For the text-containing cell, return its midpoint in (x, y) coordinate format. 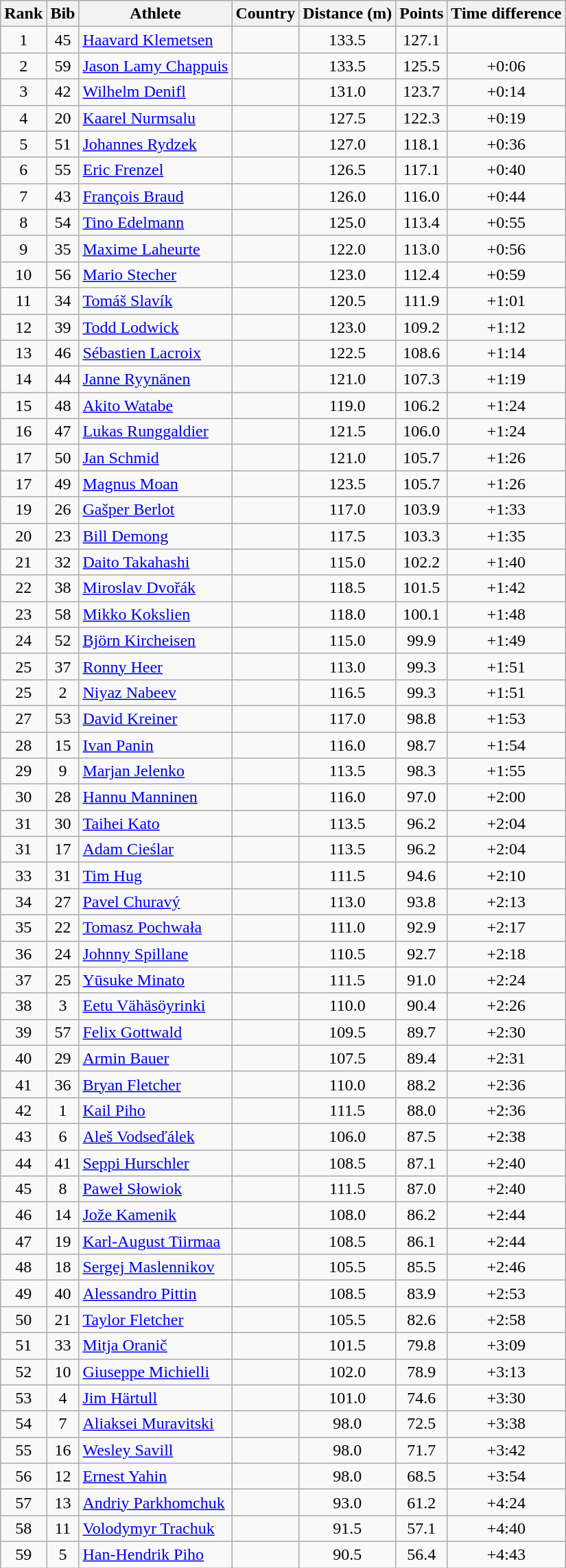
87.5 (421, 1136)
Wesley Savill (155, 1450)
61.2 (421, 1502)
Adam Cieślar (155, 850)
118.5 (347, 588)
98.7 (421, 745)
Johannes Rydzek (155, 144)
+2:18 (506, 954)
+0:44 (506, 196)
+2:31 (506, 1058)
Tim Hug (155, 876)
François Braud (155, 196)
Tino Edelmann (155, 222)
83.9 (421, 1294)
100.1 (421, 614)
Eetu Vähäsöyrinki (155, 1006)
Taylor Fletcher (155, 1320)
82.6 (421, 1320)
93.0 (347, 1502)
Country (266, 14)
Sébastien Lacroix (155, 353)
+1:40 (506, 562)
+2:38 (506, 1136)
Andriy Parkhomchuk (155, 1502)
+2:00 (506, 797)
111.0 (347, 928)
+1:55 (506, 771)
92.9 (421, 928)
+2:46 (506, 1267)
+0:36 (506, 144)
Giuseppe Michielli (155, 1372)
87.0 (421, 1189)
+1:54 (506, 745)
+2:17 (506, 928)
+3:42 (506, 1450)
+1:35 (506, 536)
Karl-August Tiirmaa (155, 1241)
78.9 (421, 1372)
Akito Watabe (155, 406)
Ivan Panin (155, 745)
74.6 (421, 1398)
126.0 (347, 196)
David Kreiner (155, 718)
122.5 (347, 353)
85.5 (421, 1267)
90.5 (347, 1554)
Pavel Churavý (155, 902)
18 (63, 1267)
+1:33 (506, 510)
119.0 (347, 406)
Yūsuke Minato (155, 980)
+4:24 (506, 1502)
99.9 (421, 640)
+0:40 (506, 170)
97.0 (421, 797)
Paweł Słowiok (155, 1189)
93.8 (421, 902)
88.0 (421, 1110)
Mikko Kokslien (155, 614)
125.5 (421, 66)
+0:56 (506, 248)
Jan Schmid (155, 458)
94.6 (421, 876)
116.5 (347, 692)
+0:19 (506, 118)
Bill Demong (155, 536)
Bib (63, 14)
+0:06 (506, 66)
127.1 (421, 40)
+3:30 (506, 1398)
118.0 (347, 614)
Tomáš Slavík (155, 301)
Bryan Fletcher (155, 1084)
68.5 (421, 1476)
Ernest Yahin (155, 1476)
Todd Lodwick (155, 327)
Jim Härtull (155, 1398)
108.6 (421, 353)
+1:49 (506, 640)
Björn Kircheisen (155, 640)
+1:53 (506, 718)
Miroslav Dvořák (155, 588)
+2:10 (506, 876)
91.0 (421, 980)
Janne Ryynänen (155, 379)
Volodymyr Trachuk (155, 1528)
123.7 (421, 92)
87.1 (421, 1163)
98.8 (421, 718)
Armin Bauer (155, 1058)
113.4 (421, 222)
+1:12 (506, 327)
Niyaz Nabeev (155, 692)
102.0 (347, 1372)
122.3 (421, 118)
+2:13 (506, 902)
+4:43 (506, 1554)
+3:54 (506, 1476)
107.5 (347, 1058)
103.3 (421, 536)
Felix Gottwald (155, 1032)
86.2 (421, 1215)
+2:26 (506, 1006)
57.1 (421, 1528)
Magnus Moan (155, 484)
72.5 (421, 1424)
101.0 (347, 1398)
Time difference (506, 14)
103.9 (421, 510)
Athlete (155, 14)
131.0 (347, 92)
89.4 (421, 1058)
Wilhelm Denifl (155, 92)
98.3 (421, 771)
56.4 (421, 1554)
Mario Stecher (155, 274)
108.0 (347, 1215)
79.8 (421, 1346)
Jason Lamy Chappuis (155, 66)
92.7 (421, 954)
+0:14 (506, 92)
+2:58 (506, 1320)
Eric Frenzel (155, 170)
Seppi Hurschler (155, 1163)
Distance (m) (347, 14)
Haavard Klemetsen (155, 40)
Kaarel Nurmsalu (155, 118)
122.0 (347, 248)
118.1 (421, 144)
117.1 (421, 170)
112.4 (421, 274)
Hannu Manninen (155, 797)
+1:01 (506, 301)
Aliaksei Muravitski (155, 1424)
Gašper Berlot (155, 510)
89.7 (421, 1032)
71.7 (421, 1450)
120.5 (347, 301)
Daito Takahashi (155, 562)
102.2 (421, 562)
125.0 (347, 222)
Mitja Oranič (155, 1346)
110.5 (347, 954)
Alessandro Pittin (155, 1294)
Maxime Laheurte (155, 248)
+2:24 (506, 980)
90.4 (421, 1006)
121.5 (347, 432)
Jože Kamenik (155, 1215)
Marjan Jelenko (155, 771)
+3:09 (506, 1346)
+2:30 (506, 1032)
86.1 (421, 1241)
Rank (23, 14)
32 (63, 562)
+3:38 (506, 1424)
Johnny Spillane (155, 954)
26 (63, 510)
Taihei Kato (155, 823)
127.0 (347, 144)
88.2 (421, 1084)
127.5 (347, 118)
106.2 (421, 406)
Sergej Maslennikov (155, 1267)
+2:53 (506, 1294)
Ronny Heer (155, 666)
Points (421, 14)
+0:55 (506, 222)
+1:48 (506, 614)
+0:59 (506, 274)
+1:19 (506, 379)
117.5 (347, 536)
91.5 (347, 1528)
126.5 (347, 170)
Kail Piho (155, 1110)
+1:14 (506, 353)
109.2 (421, 327)
+4:40 (506, 1528)
+3:13 (506, 1372)
111.9 (421, 301)
+1:42 (506, 588)
Lukas Runggaldier (155, 432)
123.5 (347, 484)
Aleš Vodseďálek (155, 1136)
107.3 (421, 379)
109.5 (347, 1032)
Han-Hendrik Piho (155, 1554)
Tomasz Pochwała (155, 928)
